From the cell containing the given text, extract its center point as [X, Y] coordinate. 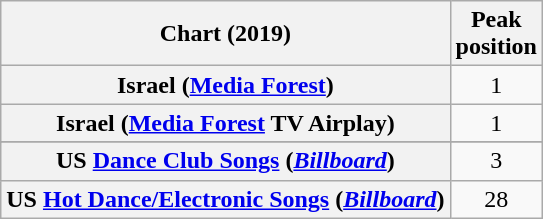
Israel (Media Forest TV Airplay) [226, 123]
Chart (2019) [226, 34]
Israel (Media Forest) [226, 85]
3 [496, 161]
US Dance Club Songs (Billboard) [226, 161]
US Hot Dance/Electronic Songs (Billboard) [226, 199]
Peak position [496, 34]
28 [496, 199]
